Return the (X, Y) coordinate for the center point of the cell that contains the specified text.  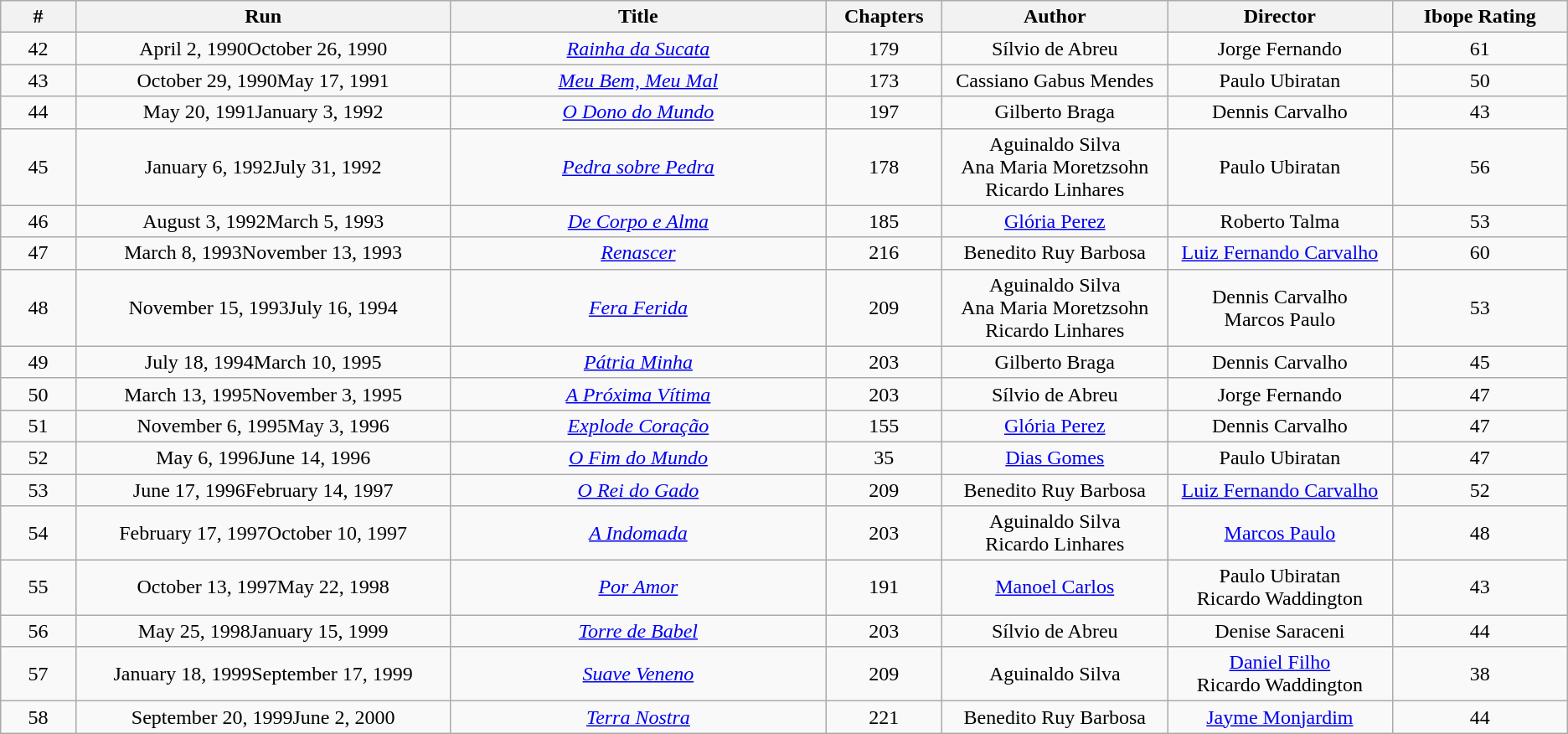
Fera Ferida (638, 308)
A Indomada (638, 533)
Director (1280, 17)
Author (1055, 17)
Pedra sobre Pedra (638, 167)
Denise Saraceni (1280, 631)
Ibope Rating (1479, 17)
O Fim do Mundo (638, 457)
October 29, 1990May 17, 1991 (263, 80)
Cassiano Gabus Mendes (1055, 80)
57 (39, 674)
May 25, 1998January 15, 1999 (263, 631)
O Rei do Gado (638, 490)
Dennis Carvalho Marcos Paulo (1280, 308)
58 (39, 717)
Suave Veneno (638, 674)
O Dono do Mundo (638, 112)
46 (39, 221)
March 13, 1995November 3, 1995 (263, 394)
June 17, 1996February 14, 1997 (263, 490)
221 (885, 717)
178 (885, 167)
191 (885, 588)
Aguinaldo Silva (1055, 674)
May 6, 1996June 14, 1996 (263, 457)
Marcos Paulo (1280, 533)
November 15, 1993July 16, 1994 (263, 308)
173 (885, 80)
A Próxima Vítima (638, 394)
Meu Bem, Meu Mal (638, 80)
179 (885, 49)
Explode Coração (638, 426)
197 (885, 112)
# (39, 17)
July 18, 1994March 10, 1995 (263, 362)
October 13, 1997May 22, 1998 (263, 588)
Roberto Talma (1280, 221)
216 (885, 253)
January 18, 1999September 17, 1999 (263, 674)
Dias Gomes (1055, 457)
May 20, 1991January 3, 1992 (263, 112)
August 3, 1992March 5, 1993 (263, 221)
Jayme Monjardim (1280, 717)
Chapters (885, 17)
Torre de Babel (638, 631)
Title (638, 17)
February 17, 1997October 10, 1997 (263, 533)
Rainha da Sucata (638, 49)
January 6, 1992July 31, 1992 (263, 167)
March 8, 1993November 13, 1993 (263, 253)
Daniel FilhoRicardo Waddington (1280, 674)
54 (39, 533)
Pátria Minha (638, 362)
April 2, 1990October 26, 1990 (263, 49)
Renascer (638, 253)
51 (39, 426)
Terra Nostra (638, 717)
November 6, 1995May 3, 1996 (263, 426)
Run (263, 17)
38 (1479, 674)
60 (1479, 253)
155 (885, 426)
Manoel Carlos (1055, 588)
Paulo UbiratanRicardo Waddington (1280, 588)
49 (39, 362)
42 (39, 49)
Aguinaldo Silva Ricardo Linhares (1055, 533)
185 (885, 221)
61 (1479, 49)
Por Amor (638, 588)
September 20, 1999June 2, 2000 (263, 717)
35 (885, 457)
De Corpo e Alma (638, 221)
55 (39, 588)
